Return [x, y] of the center of cell containing provided text 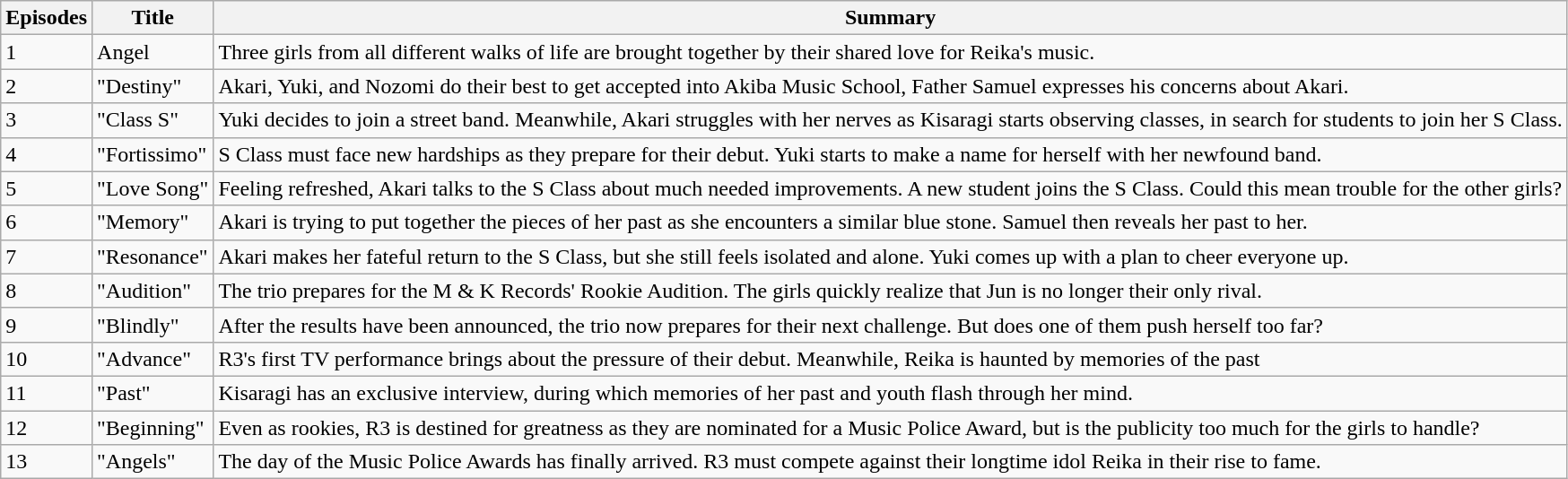
"Memory" [152, 222]
"Destiny" [152, 86]
"Fortissimo" [152, 154]
9 [47, 325]
Akari makes her fateful return to the S Class, but she still feels isolated and alone. Yuki comes up with a plan to cheer everyone up. [890, 257]
"Audition" [152, 291]
After the results have been announced, the trio now prepares for their next challenge. But does one of them push herself too far? [890, 325]
"Love Song" [152, 188]
8 [47, 291]
6 [47, 222]
12 [47, 428]
10 [47, 359]
"Advance" [152, 359]
Angel [152, 52]
"Beginning" [152, 428]
"Angels" [152, 462]
R3's first TV performance brings about the pressure of their debut. Meanwhile, Reika is haunted by memories of the past [890, 359]
13 [47, 462]
3 [47, 120]
4 [47, 154]
2 [47, 86]
Akari, Yuki, and Nozomi do their best to get accepted into Akiba Music School, Father Samuel expresses his concerns about Akari. [890, 86]
Title [152, 18]
Summary [890, 18]
5 [47, 188]
Three girls from all different walks of life are brought together by their shared love for Reika's music. [890, 52]
1 [47, 52]
S Class must face new hardships as they prepare for their debut. Yuki starts to make a name for herself with her newfound band. [890, 154]
"Resonance" [152, 257]
"Past" [152, 393]
Kisaragi has an exclusive interview, during which memories of her past and youth flash through her mind. [890, 393]
11 [47, 393]
The trio prepares for the M & K Records' Rookie Audition. The girls quickly realize that Jun is no longer their only rival. [890, 291]
"Blindly" [152, 325]
Even as rookies, R3 is destined for greatness as they are nominated for a Music Police Award, but is the publicity too much for the girls to handle? [890, 428]
Akari is trying to put together the pieces of her past as she encounters a similar blue stone. Samuel then reveals her past to her. [890, 222]
The day of the Music Police Awards has finally arrived. R3 must compete against their longtime idol Reika in their rise to fame. [890, 462]
7 [47, 257]
Episodes [47, 18]
"Class S" [152, 120]
